Identify which cell holds the provided text, then report its [x, y] central coordinate. 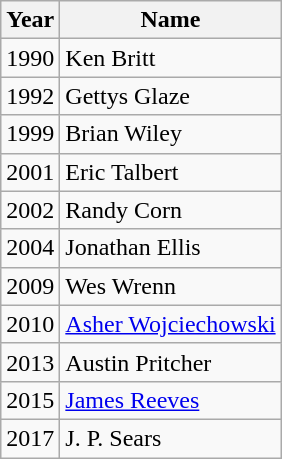
Randy Corn [170, 210]
2009 [30, 286]
2001 [30, 172]
Jonathan Ellis [170, 248]
2015 [30, 400]
Eric Talbert [170, 172]
Asher Wojciechowski [170, 324]
Year [30, 20]
2002 [30, 210]
Austin Pritcher [170, 362]
Ken Britt [170, 58]
2010 [30, 324]
2013 [30, 362]
Name [170, 20]
2017 [30, 438]
J. P. Sears [170, 438]
1992 [30, 96]
1999 [30, 134]
Gettys Glaze [170, 96]
1990 [30, 58]
James Reeves [170, 400]
2004 [30, 248]
Wes Wrenn [170, 286]
Brian Wiley [170, 134]
